Capture the cell that displays the provided text and extract its (X, Y) central coordinate. 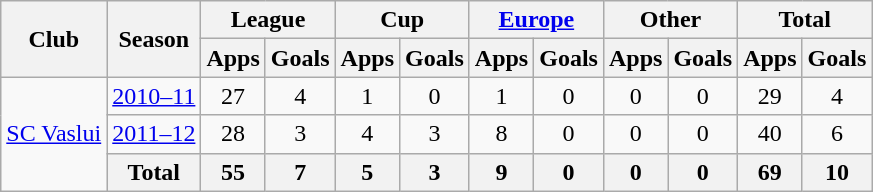
6 (837, 134)
40 (770, 134)
8 (501, 134)
Season (154, 39)
28 (233, 134)
69 (770, 172)
9 (501, 172)
5 (367, 172)
27 (233, 96)
55 (233, 172)
2010–11 (154, 96)
Europe (536, 20)
2011–12 (154, 134)
Cup (402, 20)
League (268, 20)
Other (670, 20)
SC Vaslui (54, 134)
29 (770, 96)
Club (54, 39)
10 (837, 172)
7 (300, 172)
